Output the [X, Y] coordinate of the center of the cell containing the given text.  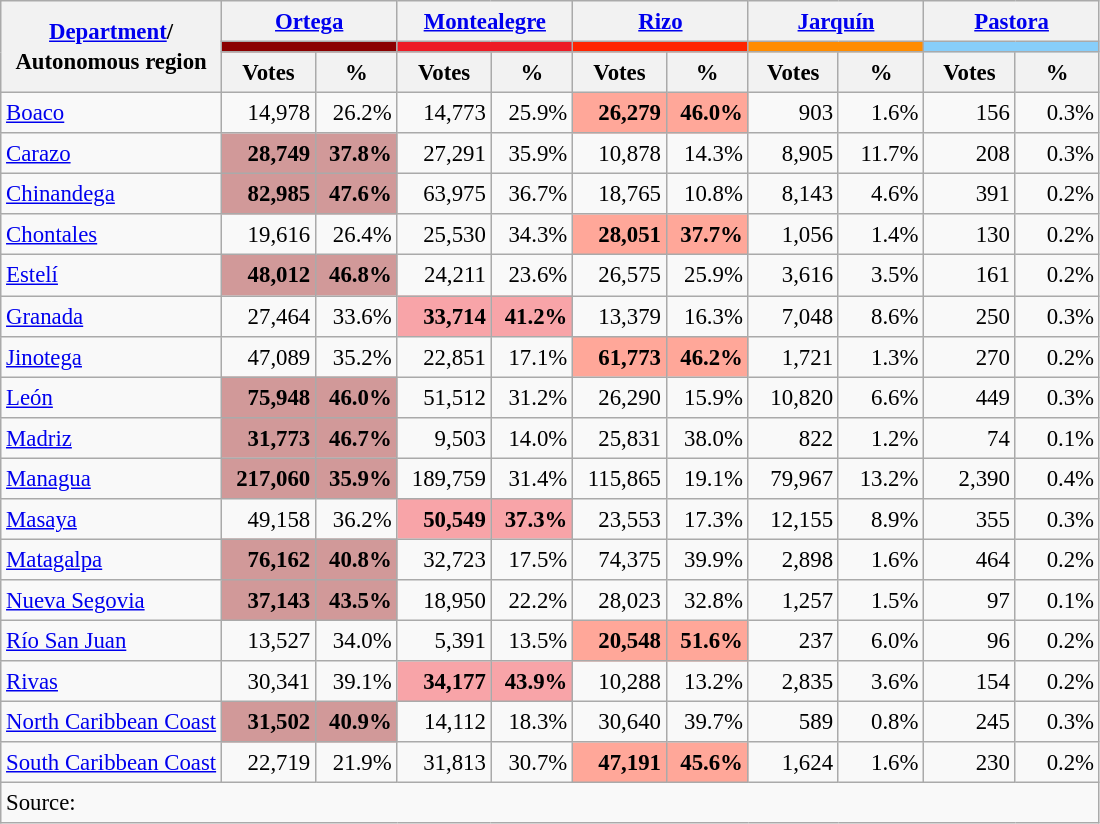
30,341 [268, 682]
Source: [550, 804]
76,162 [268, 560]
31.4% [532, 478]
156 [970, 114]
37.7% [707, 234]
63,975 [444, 194]
Nueva Segovia [112, 600]
1,624 [793, 762]
León [112, 398]
8.6% [880, 316]
31,502 [268, 722]
Boaco [112, 114]
18,950 [444, 600]
40.9% [356, 722]
10,820 [793, 398]
46.8% [356, 276]
8,905 [793, 154]
449 [970, 398]
74,375 [620, 560]
Chontales [112, 234]
97 [970, 600]
32.8% [707, 600]
47,089 [268, 356]
189,759 [444, 478]
28,023 [620, 600]
79,967 [793, 478]
51,512 [444, 398]
7,048 [793, 316]
50,549 [444, 520]
19,616 [268, 234]
208 [970, 154]
47,191 [620, 762]
19.1% [707, 478]
15.9% [707, 398]
36.2% [356, 520]
18,765 [620, 194]
25,530 [444, 234]
217,060 [268, 478]
Carazo [112, 154]
26,290 [620, 398]
30,640 [620, 722]
22.2% [532, 600]
18.3% [532, 722]
245 [970, 722]
20,548 [620, 640]
Department/Autonomous region [112, 47]
Granada [112, 316]
Montealegre [485, 22]
Madriz [112, 438]
34.3% [532, 234]
10.8% [707, 194]
8,143 [793, 194]
11.7% [880, 154]
1.3% [880, 356]
250 [970, 316]
74 [970, 438]
Estelí [112, 276]
391 [970, 194]
46.2% [707, 356]
3.6% [880, 682]
27,464 [268, 316]
61,773 [620, 356]
Ortega [309, 22]
37.3% [532, 520]
40.8% [356, 560]
154 [970, 682]
27,291 [444, 154]
33,714 [444, 316]
10,288 [620, 682]
6.0% [880, 640]
1.5% [880, 600]
South Caribbean Coast [112, 762]
1,056 [793, 234]
39.1% [356, 682]
23,553 [620, 520]
38.0% [707, 438]
36.7% [532, 194]
21.9% [356, 762]
28,051 [620, 234]
26,575 [620, 276]
355 [970, 520]
25,831 [620, 438]
13,379 [620, 316]
2,390 [970, 478]
14.3% [707, 154]
34,177 [444, 682]
47.6% [356, 194]
Masaya [112, 520]
3.5% [880, 276]
41.2% [532, 316]
230 [970, 762]
115,865 [620, 478]
0.8% [880, 722]
31,813 [444, 762]
1,721 [793, 356]
Chinandega [112, 194]
39.7% [707, 722]
31.2% [532, 398]
14,112 [444, 722]
28,749 [268, 154]
26.2% [356, 114]
51.6% [707, 640]
82,985 [268, 194]
30.7% [532, 762]
17.5% [532, 560]
14,978 [268, 114]
48,012 [268, 276]
903 [793, 114]
17.3% [707, 520]
Río San Juan [112, 640]
96 [970, 640]
49,158 [268, 520]
464 [970, 560]
37.8% [356, 154]
1.4% [880, 234]
Managua [112, 478]
8.9% [880, 520]
17.1% [532, 356]
2,835 [793, 682]
45.6% [707, 762]
43.9% [532, 682]
130 [970, 234]
9,503 [444, 438]
46.7% [356, 438]
Pastora [1012, 22]
32,723 [444, 560]
31,773 [268, 438]
Jarquín [836, 22]
12,155 [793, 520]
22,719 [268, 762]
2,898 [793, 560]
6.6% [880, 398]
10,878 [620, 154]
14,773 [444, 114]
37,143 [268, 600]
North Caribbean Coast [112, 722]
3,616 [793, 276]
237 [793, 640]
16.3% [707, 316]
26,279 [620, 114]
5,391 [444, 640]
Jinotega [112, 356]
34.0% [356, 640]
35.2% [356, 356]
161 [970, 276]
13,527 [268, 640]
23.6% [532, 276]
Rivas [112, 682]
33.6% [356, 316]
589 [793, 722]
270 [970, 356]
75,948 [268, 398]
4.6% [880, 194]
1.2% [880, 438]
26.4% [356, 234]
Matagalpa [112, 560]
24,211 [444, 276]
14.0% [532, 438]
13.5% [532, 640]
Rizo [661, 22]
43.5% [356, 600]
822 [793, 438]
39.9% [707, 560]
1,257 [793, 600]
22,851 [444, 356]
0.4% [1057, 478]
